Detect which cell encompasses the target text, then output its (X, Y) center coordinate. 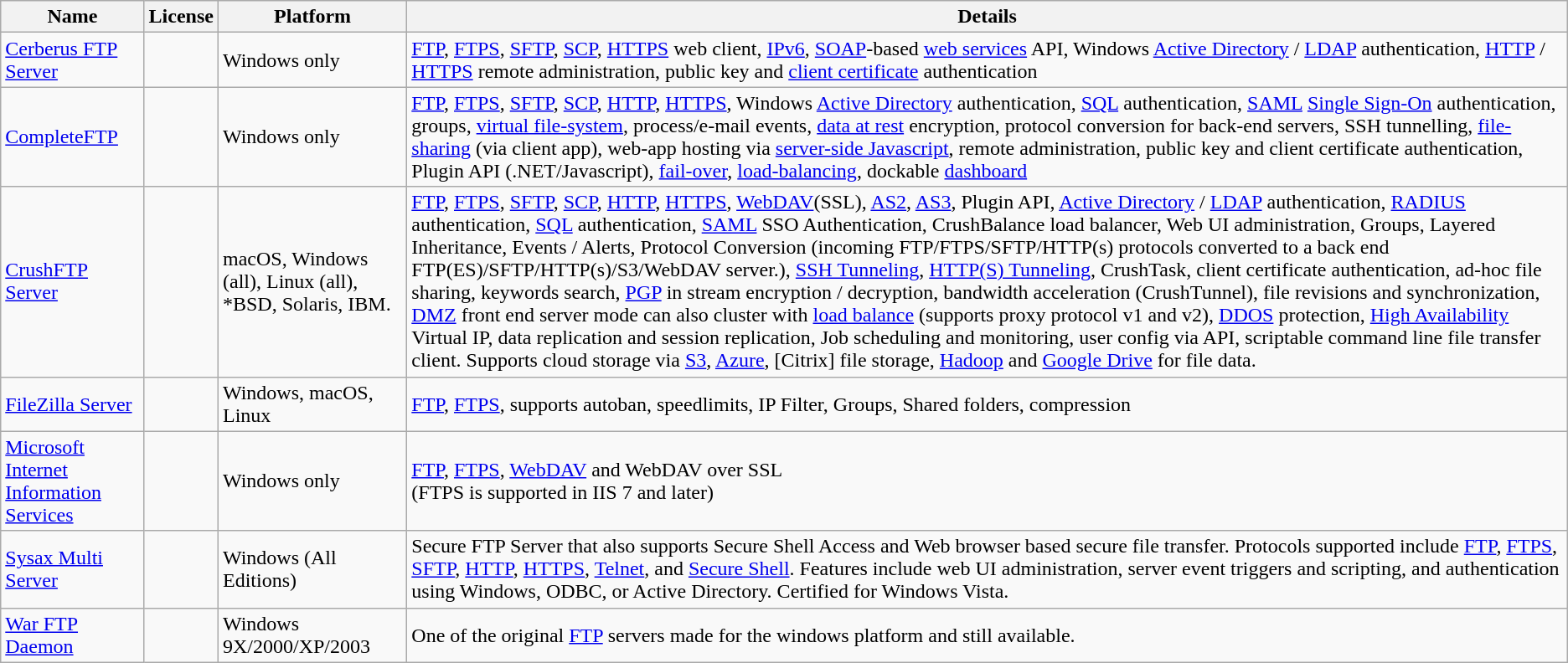
FTP, FTPS, supports autoban, speedlimits, IP Filter, Groups, Shared folders, compression (987, 403)
FileZilla Server (72, 403)
Sysax Multi Server (72, 569)
Cerberus FTP Server (72, 60)
CompleteFTP (72, 137)
Windows (All Editions) (312, 569)
War FTP Daemon (72, 635)
FTP, FTPS, WebDAV and WebDAV over SSL(FTPS is supported in IIS 7 and later) (987, 481)
CrushFTP Server (72, 281)
Windows, macOS, Linux (312, 403)
macOS, Windows (all), Linux (all), *BSD, Solaris, IBM. (312, 281)
Windows 9X/2000/XP/2003 (312, 635)
License (181, 17)
Name (72, 17)
Details (987, 17)
One of the original FTP servers made for the windows platform and still available. (987, 635)
Microsoft Internet Information Services (72, 481)
Platform (312, 17)
